For the text-containing cell, return its midpoint in (X, Y) coordinate format. 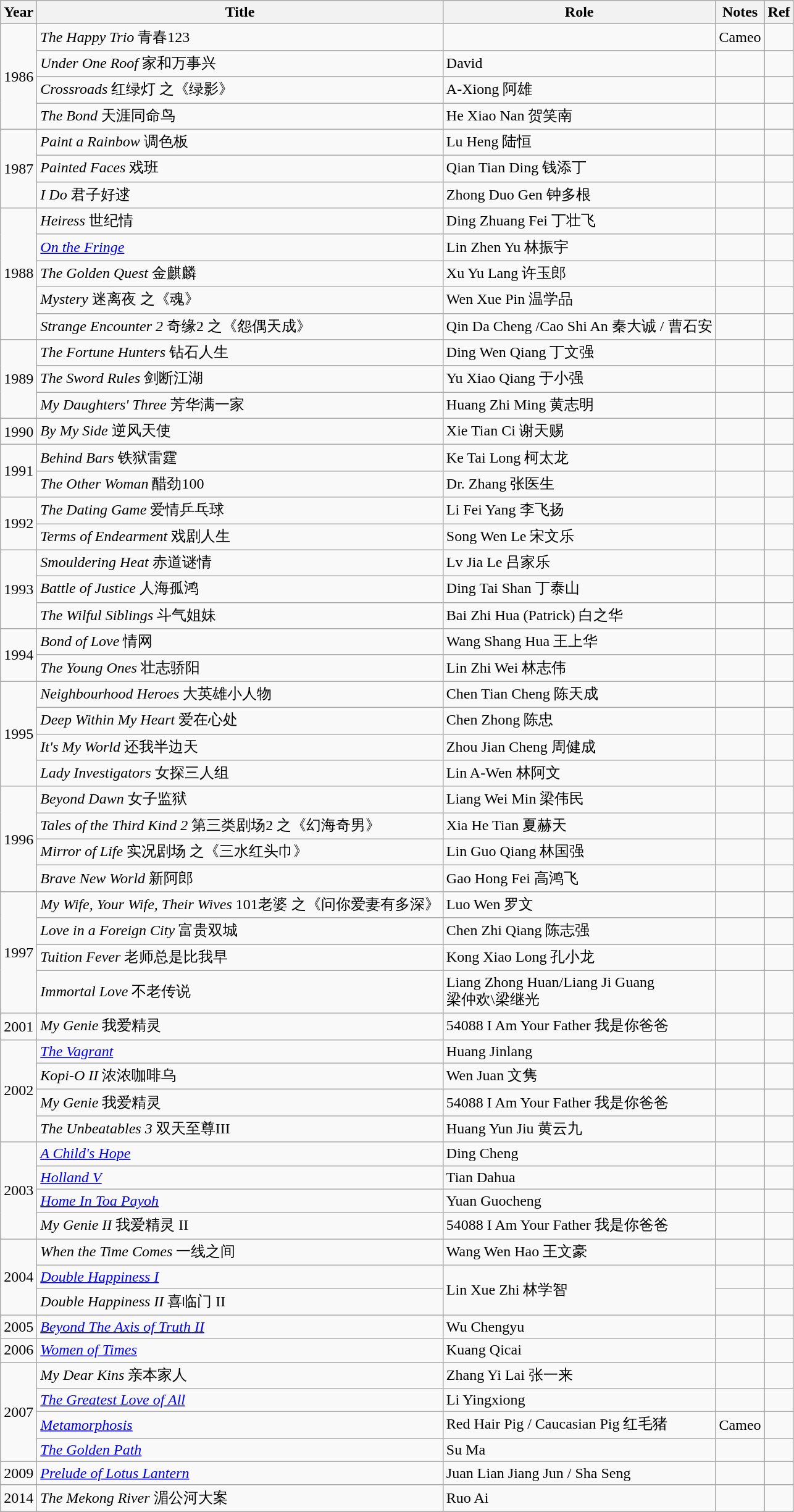
Neighbourhood Heroes 大英雄小人物 (240, 694)
Bai Zhi Hua (Patrick) 白之华 (579, 615)
Xu Yu Lang 许玉郎 (579, 274)
Ding Tai Shan 丁泰山 (579, 589)
2003 (19, 1191)
Ding Wen Qiang 丁文强 (579, 353)
Red Hair Pig / Caucasian Pig 红毛猪 (579, 1426)
Lin Xue Zhi 林学智 (579, 1290)
Wen Xue Pin 温学品 (579, 300)
Huang Zhi Ming 黄志明 (579, 405)
Dr. Zhang 张医生 (579, 484)
It's My World 还我半边天 (240, 747)
The Greatest Love of All (240, 1400)
Role (579, 12)
1990 (19, 431)
Su Ma (579, 1450)
Ruo Ai (579, 1498)
The Wilful Siblings 斗气姐妹 (240, 615)
Behind Bars 铁狱雷霆 (240, 458)
A-Xiong 阿雄 (579, 90)
Women of Times (240, 1350)
Kong Xiao Long 孔小龙 (579, 957)
Chen Zhi Qiang 陈志强 (579, 931)
Liang Wei Min 梁伟民 (579, 799)
Juan Lian Jiang Jun / Sha Seng (579, 1473)
David (579, 63)
Lin Zhen Yu 林振宇 (579, 247)
Zhou Jian Cheng 周健成 (579, 747)
1987 (19, 169)
The Golden Quest 金麒麟 (240, 274)
The Young Ones 壮志骄阳 (240, 668)
Love in a Foreign City 富贵双城 (240, 931)
Lin Guo Qiang 林国强 (579, 852)
Tian Dahua (579, 1177)
Zhang Yi Lai 张一来 (579, 1375)
Xie Tian Ci 谢天赐 (579, 431)
1996 (19, 839)
Tales of the Third Kind 2 第三类剧场2 之《幻海奇男》 (240, 826)
Yu Xiao Qiang 于小强 (579, 379)
Mystery 迷离夜 之《魂》 (240, 300)
I Do 君子好逑 (240, 195)
My Genie II 我爱精灵 II (240, 1225)
Ding Zhuang Fei 丁壮飞 (579, 221)
Under One Roof 家和万事兴 (240, 63)
Metamorphosis (240, 1426)
1995 (19, 734)
My Dear Kins 亲本家人 (240, 1375)
Beyond The Axis of Truth II (240, 1327)
2004 (19, 1277)
Mirror of Life 实况剧场 之《三水红头巾》 (240, 852)
On the Fringe (240, 247)
Crossroads 红绿灯 之《绿影》 (240, 90)
The Golden Path (240, 1450)
Ding Cheng (579, 1154)
Wen Juan 文隽 (579, 1076)
Double Happiness II 喜临门 II (240, 1302)
The Sword Rules 剑断江湖 (240, 379)
Qin Da Cheng /Cao Shi An 秦大诚 / 曹石安 (579, 326)
Li Fei Yang 李飞扬 (579, 510)
Huang Jinlang (579, 1051)
Bond of Love 情网 (240, 642)
Wang Wen Hao 王文豪 (579, 1253)
Double Happiness I (240, 1277)
Zhong Duo Gen 钟多根 (579, 195)
Battle of Justice 人海孤鸿 (240, 589)
Lv Jia Le 吕家乐 (579, 563)
Year (19, 12)
Chen Zhong 陈忠 (579, 720)
Liang Zhong Huan/Liang Ji Guang 梁仲欢\梁继光 (579, 992)
Xia He Tian 夏赫天 (579, 826)
Lady Investigators 女探三人组 (240, 773)
Ref (779, 12)
1988 (19, 274)
1997 (19, 952)
He Xiao Nan 贺笑南 (579, 116)
Home In Toa Payoh (240, 1201)
Deep Within My Heart 爱在心处 (240, 720)
The Mekong River 湄公河大案 (240, 1498)
My Daughters' Three 芳华满一家 (240, 405)
Paint a Rainbow 调色板 (240, 142)
The Bond 天涯同命鸟 (240, 116)
Terms of Endearment 戏剧人生 (240, 537)
Holland V (240, 1177)
1989 (19, 379)
Painted Faces 戏班 (240, 169)
2006 (19, 1350)
1986 (19, 77)
2002 (19, 1091)
The Happy Trio 青春123 (240, 37)
Kopi-O II 浓浓咖啡乌 (240, 1076)
Ke Tai Long 柯太龙 (579, 458)
My Wife, Your Wife, Their Wives 101老婆 之《问你爱妻有多深》 (240, 904)
Strange Encounter 2 奇缘2 之《怨偶天成》 (240, 326)
Li Yingxiong (579, 1400)
1993 (19, 589)
Tuition Fever 老师总是比我早 (240, 957)
Brave New World 新阿郎 (240, 878)
By My Side 逆风天使 (240, 431)
Title (240, 12)
The Unbeatables 3 双天至尊III (240, 1129)
2001 (19, 1027)
The Vagrant (240, 1051)
Prelude of Lotus Lantern (240, 1473)
Lin A-Wen 林阿文 (579, 773)
Chen Tian Cheng 陈天成 (579, 694)
Kuang Qicai (579, 1350)
Wang Shang Hua 王上华 (579, 642)
Smouldering Heat 赤道谜情 (240, 563)
2014 (19, 1498)
Immortal Love 不老传说 (240, 992)
The Other Woman 醋劲100 (240, 484)
1992 (19, 524)
Gao Hong Fei 高鸿飞 (579, 878)
Wu Chengyu (579, 1327)
Luo Wen 罗文 (579, 904)
Qian Tian Ding 钱添丁 (579, 169)
2009 (19, 1473)
Lin Zhi Wei 林志伟 (579, 668)
1991 (19, 471)
Notes (740, 12)
The Dating Game 爱情乒乓球 (240, 510)
Song Wen Le 宋文乐 (579, 537)
Beyond Dawn 女子监狱 (240, 799)
Lu Heng 陆恒 (579, 142)
1994 (19, 655)
The Fortune Hunters 钻石人生 (240, 353)
2007 (19, 1412)
Yuan Guocheng (579, 1201)
When the Time Comes 一线之间 (240, 1253)
2005 (19, 1327)
A Child's Hope (240, 1154)
Huang Yun Jiu 黄云九 (579, 1129)
Heiress 世纪情 (240, 221)
